Provide the [X, Y] coordinate of the cell's center where the given text is located.  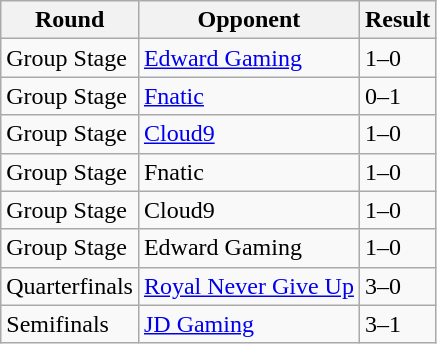
Semifinals [70, 324]
3–1 [397, 324]
JD Gaming [248, 324]
Royal Never Give Up [248, 286]
Round [70, 20]
0–1 [397, 96]
Quarterfinals [70, 286]
Opponent [248, 20]
Result [397, 20]
3–0 [397, 286]
